Search for the cell housing the specified text and yield its [X, Y] center coordinate. 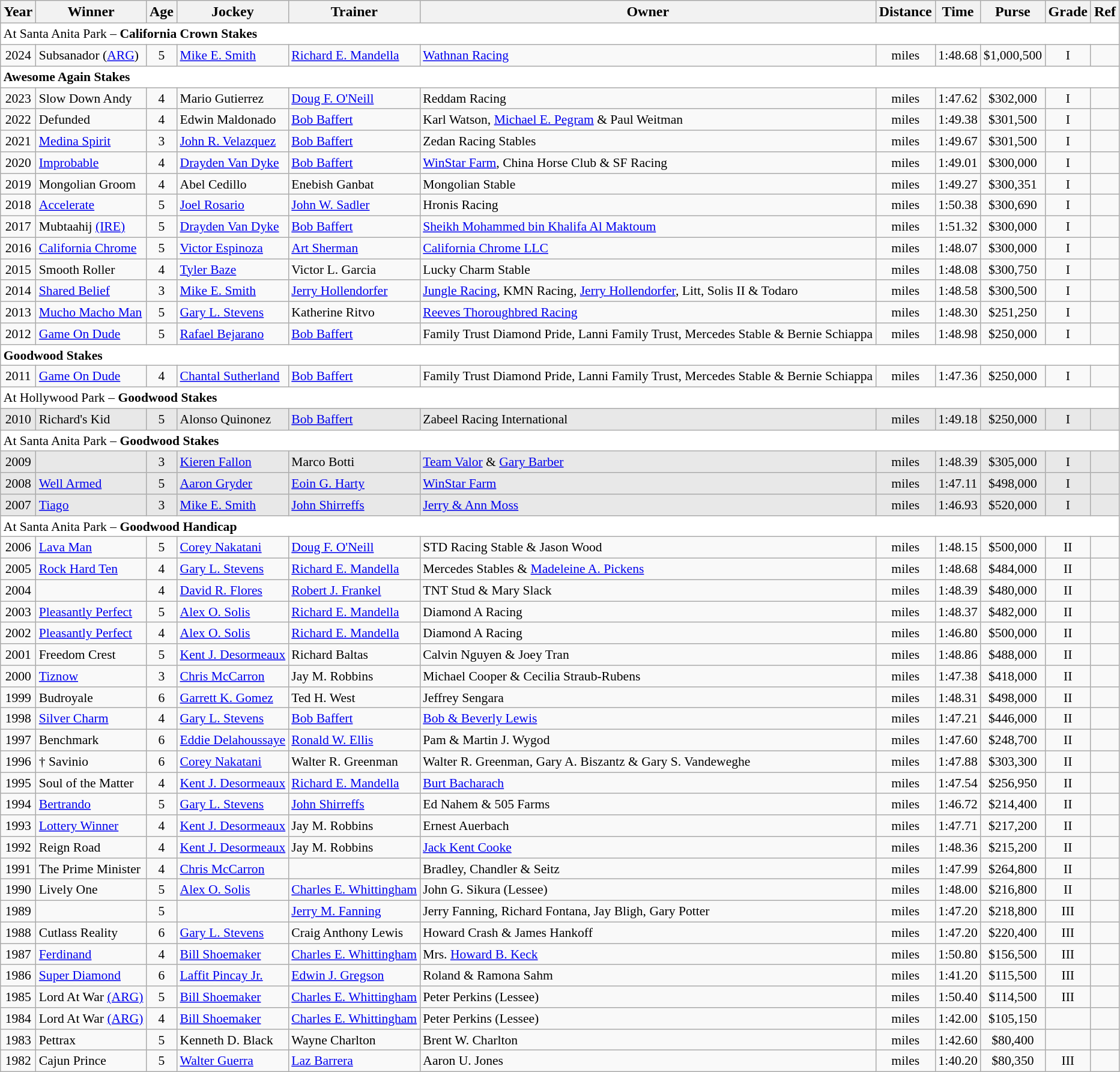
† Savinio [91, 762]
$215,200 [1013, 847]
Freedom Crest [91, 655]
1:49.27 [957, 184]
2008 [18, 483]
Jungle Racing, KMN Racing, Jerry Hollendorfer, Litt, Solis II & Todaro [647, 291]
1995 [18, 783]
WinStar Farm [647, 483]
David R. Flores [232, 590]
Hronis Racing [647, 205]
1:46.72 [957, 804]
Bertrando [91, 804]
1:49.01 [957, 163]
$214,400 [1013, 804]
$484,000 [1013, 569]
1993 [18, 826]
Jerry M. Fanning [354, 911]
Benchmark [91, 740]
1:48.15 [957, 548]
1:47.99 [957, 868]
Walter Guerra [232, 1061]
1988 [18, 933]
Garrett K. Gomez [232, 697]
1992 [18, 847]
Robert J. Frankel [354, 590]
Jerry Fanning, Richard Fontana, Jay Bligh, Gary Potter [647, 911]
Smooth Roller [91, 270]
Walter R. Greenman [354, 762]
$220,400 [1013, 933]
Cajun Prince [91, 1061]
$482,000 [1013, 612]
At Santa Anita Park – Goodwood Handicap [560, 526]
TNT Stud & Mary Slack [647, 590]
Michael Cooper & Cecilia Straub-Rubens [647, 676]
$218,800 [1013, 911]
At Hollywood Park – Goodwood Stakes [560, 398]
1996 [18, 762]
2024 [18, 55]
2001 [18, 655]
2019 [18, 184]
1:47.88 [957, 762]
Karl Watson, Michael E. Pegram & Paul Weitman [647, 120]
2015 [18, 270]
Art Sherman [354, 248]
Aaron Gryder [232, 483]
Abel Cedillo [232, 184]
Victor Espinoza [232, 248]
Craig Anthony Lewis [354, 933]
2004 [18, 590]
1:50.38 [957, 205]
$114,500 [1013, 997]
Well Armed [91, 483]
$115,500 [1013, 975]
1986 [18, 975]
At Santa Anita Park – Goodwood Stakes [560, 441]
1:40.20 [957, 1061]
Budroyale [91, 697]
Mercedes Stables & Madeleine A. Pickens [647, 569]
Medina Spirit [91, 141]
Alonso Quinonez [232, 419]
Goodwood Stakes [560, 355]
1994 [18, 804]
Kenneth D. Black [232, 1040]
Zedan Racing Stables [647, 141]
The Prime Minister [91, 868]
Lava Man [91, 548]
Mubtaahij (IRE) [91, 226]
Year [18, 12]
Reddam Racing [647, 98]
1998 [18, 719]
Mrs. Howard B. Keck [647, 954]
Pam & Martin J. Wygod [647, 740]
$300,690 [1013, 205]
Mongolian Groom [91, 184]
1:48.36 [957, 847]
2018 [18, 205]
Jerry Hollendorfer [354, 291]
Roland & Ramona Sahm [647, 975]
$248,700 [1013, 740]
1:48.31 [957, 697]
Calvin Nguyen & Joey Tran [647, 655]
John W. Sadler [354, 205]
1:41.20 [957, 975]
Age [161, 12]
Improbable [91, 163]
1:49.67 [957, 141]
Lively One [91, 890]
Trainer [354, 12]
$217,200 [1013, 826]
1984 [18, 1019]
Eoin G. Harty [354, 483]
1:47.54 [957, 783]
1:47.71 [957, 826]
Wayne Charlton [354, 1040]
1:49.38 [957, 120]
$251,250 [1013, 312]
2013 [18, 312]
Distance [906, 12]
Winner [91, 12]
1:48.07 [957, 248]
Richard's Kid [91, 419]
Mongolian Stable [647, 184]
2005 [18, 569]
1:47.36 [957, 377]
2009 [18, 462]
Ferdinand [91, 954]
$446,000 [1013, 719]
1987 [18, 954]
$156,500 [1013, 954]
Laffit Pincay Jr. [232, 975]
Ted H. West [354, 697]
1991 [18, 868]
1:47.62 [957, 98]
1:47.11 [957, 483]
1:42.00 [957, 1019]
California Chrome [91, 248]
1:49.18 [957, 419]
Jack Kent Cooke [647, 847]
Rock Hard Ten [91, 569]
$1,000,500 [1013, 55]
Lucky Charm Stable [647, 270]
Silver Charm [91, 719]
Wathnan Racing [647, 55]
Mucho Macho Man [91, 312]
$520,000 [1013, 505]
Tyler Baze [232, 270]
2021 [18, 141]
Victor L. Garcia [354, 270]
Super Diamond [91, 975]
1:48.00 [957, 890]
$302,000 [1013, 98]
1982 [18, 1061]
2006 [18, 548]
Howard Crash & James Hankoff [647, 933]
Kieren Fallon [232, 462]
Reign Road [91, 847]
Laz Barrera [354, 1061]
Reeves Thoroughbred Racing [647, 312]
1:47.38 [957, 676]
Shared Belief [91, 291]
Grade [1068, 12]
$300,351 [1013, 184]
1:48.37 [957, 612]
Ed Nahem & 505 Farms [647, 804]
1985 [18, 997]
Tiago [91, 505]
$303,300 [1013, 762]
1:50.40 [957, 997]
2016 [18, 248]
John R. Velazquez [232, 141]
1:47.60 [957, 740]
Burt Bacharach [647, 783]
Tiznow [91, 676]
Jeffrey Sengara [647, 697]
Enebish Ganbat [354, 184]
1:48.08 [957, 270]
STD Racing Stable & Jason Wood [647, 548]
2023 [18, 98]
1:48.30 [957, 312]
Marco Botti [354, 462]
1:50.80 [957, 954]
2002 [18, 633]
Katherine Ritvo [354, 312]
Chantal Sutherland [232, 377]
1997 [18, 740]
John G. Sikura (Lessee) [647, 890]
Sheikh Mohammed bin Khalifa Al Maktoum [647, 226]
Edwin J. Gregson [354, 975]
Jockey [232, 12]
Bradley, Chandler & Seitz [647, 868]
2010 [18, 419]
1:48.86 [957, 655]
Ernest Auerbach [647, 826]
1:42.60 [957, 1040]
2011 [18, 377]
2012 [18, 334]
$305,000 [1013, 462]
Defunded [91, 120]
Soul of the Matter [91, 783]
$105,150 [1013, 1019]
$80,400 [1013, 1040]
2007 [18, 505]
2000 [18, 676]
Owner [647, 12]
WinStar Farm, China Horse Club & SF Racing [647, 163]
1:46.93 [957, 505]
$216,800 [1013, 890]
Walter R. Greenman, Gary A. Biszantz & Gary S. Vandeweghe [647, 762]
Rafael Bejarano [232, 334]
Time [957, 12]
Joel Rosario [232, 205]
Slow Down Andy [91, 98]
2022 [18, 120]
Ref [1105, 12]
$480,000 [1013, 590]
$256,950 [1013, 783]
$488,000 [1013, 655]
1:48.98 [957, 334]
Edwin Maldonado [232, 120]
$264,800 [1013, 868]
2020 [18, 163]
1:51.32 [957, 226]
Jerry & Ann Moss [647, 505]
At Santa Anita Park – California Crown Stakes [560, 34]
Brent W. Charlton [647, 1040]
Cutlass Reality [91, 933]
Mario Gutierrez [232, 98]
$418,000 [1013, 676]
Accelerate [91, 205]
Pettrax [91, 1040]
California Chrome LLC [647, 248]
Lottery Winner [91, 826]
Zabeel Racing International [647, 419]
2014 [18, 291]
1:47.21 [957, 719]
Team Valor & Gary Barber [647, 462]
2017 [18, 226]
1989 [18, 911]
1:48.58 [957, 291]
$300,750 [1013, 270]
2003 [18, 612]
Subsanador (ARG) [91, 55]
Awesome Again Stakes [560, 77]
Aaron U. Jones [647, 1061]
Eddie Delahoussaye [232, 740]
1983 [18, 1040]
1999 [18, 697]
Purse [1013, 12]
Richard Baltas [354, 655]
1990 [18, 890]
$300,500 [1013, 291]
Bob & Beverly Lewis [647, 719]
1:46.80 [957, 633]
$80,350 [1013, 1061]
Ronald W. Ellis [354, 740]
